Return [X, Y] of the center of cell containing provided text 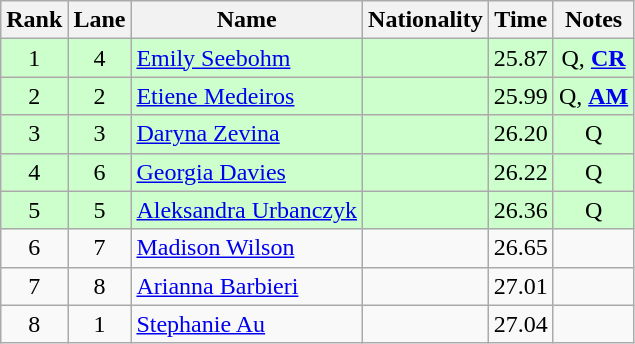
Q, AM [593, 96]
Madison Wilson [247, 248]
Rank [34, 20]
26.20 [520, 134]
26.65 [520, 248]
Emily Seebohm [247, 58]
25.87 [520, 58]
Etiene Medeiros [247, 96]
Arianna Barbieri [247, 286]
Lane [100, 20]
26.22 [520, 172]
Stephanie Au [247, 324]
Q, CR [593, 58]
27.01 [520, 286]
Georgia Davies [247, 172]
Notes [593, 20]
Name [247, 20]
27.04 [520, 324]
Aleksandra Urbanczyk [247, 210]
Nationality [426, 20]
25.99 [520, 96]
Daryna Zevina [247, 134]
Time [520, 20]
26.36 [520, 210]
